Output the (x, y) coordinate of the center of the cell containing the given text.  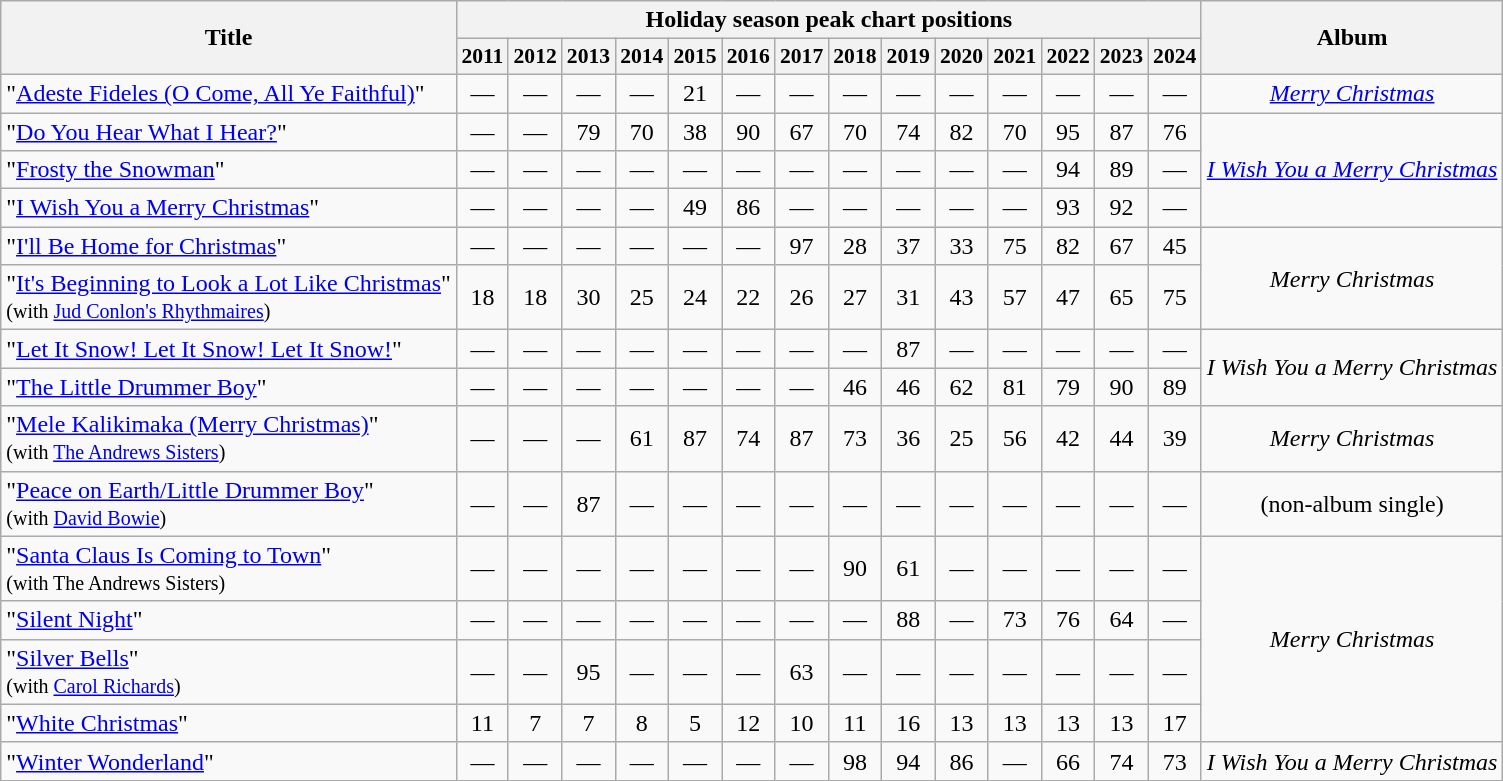
Album (1352, 38)
12 (748, 723)
2016 (748, 57)
Title (229, 38)
"I'll Be Home for Christmas" (229, 246)
98 (854, 761)
22 (748, 298)
2019 (908, 57)
2024 (1174, 57)
45 (1174, 246)
30 (588, 298)
57 (1014, 298)
42 (1068, 438)
66 (1068, 761)
"Mele Kalikimaka (Merry Christmas)"(with The Andrews Sisters) (229, 438)
"Peace on Earth/Little Drummer Boy"(with David Bowie) (229, 504)
Holiday season peak chart positions (828, 20)
63 (802, 672)
"I Wish You a Merry Christmas" (229, 208)
36 (908, 438)
"Santa Claus Is Coming to Town"(with The Andrews Sisters) (229, 568)
"The Little Drummer Boy" (229, 387)
88 (908, 620)
2013 (588, 57)
65 (1122, 298)
93 (1068, 208)
27 (854, 298)
97 (802, 246)
49 (694, 208)
"Silent Night" (229, 620)
43 (962, 298)
26 (802, 298)
2012 (534, 57)
62 (962, 387)
"Do You Hear What I Hear?" (229, 131)
47 (1068, 298)
2011 (482, 57)
10 (802, 723)
2020 (962, 57)
28 (854, 246)
2022 (1068, 57)
64 (1122, 620)
2015 (694, 57)
2014 (642, 57)
2021 (1014, 57)
"Adeste Fideles (O Come, All Ye Faithful)" (229, 93)
92 (1122, 208)
"Frosty the Snowman" (229, 170)
2017 (802, 57)
44 (1122, 438)
17 (1174, 723)
21 (694, 93)
56 (1014, 438)
24 (694, 298)
37 (908, 246)
16 (908, 723)
33 (962, 246)
2023 (1122, 57)
"Silver Bells"(with Carol Richards) (229, 672)
"Let It Snow! Let It Snow! Let It Snow!" (229, 349)
31 (908, 298)
81 (1014, 387)
(non-album single) (1352, 504)
"White Christmas" (229, 723)
5 (694, 723)
8 (642, 723)
2018 (854, 57)
39 (1174, 438)
"Winter Wonderland" (229, 761)
"It's Beginning to Look a Lot Like Christmas"(with Jud Conlon's Rhythmaires) (229, 298)
38 (694, 131)
